For the text-containing cell, return its midpoint in [x, y] coordinate format. 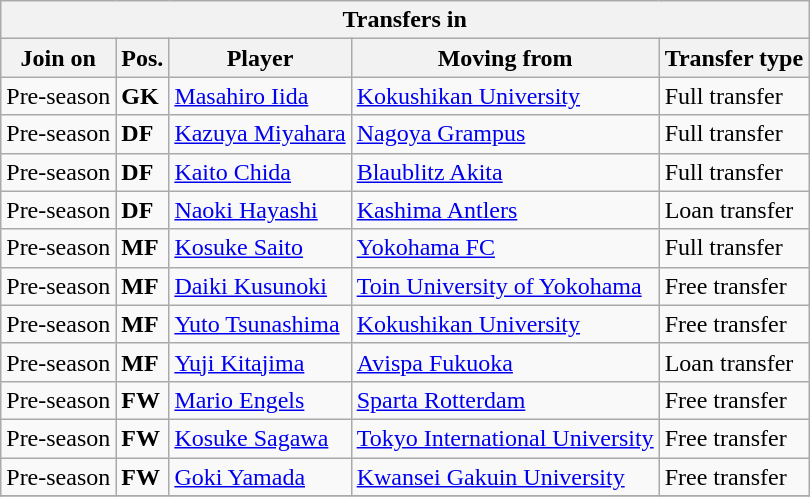
Toin University of Yokohama [505, 286]
Daiki Kusunoki [260, 286]
Goki Yamada [260, 477]
Naoki Hayashi [260, 210]
Kazuya Miyahara [260, 134]
Yokohama FC [505, 248]
Mario Engels [260, 400]
Yuto Tsunashima [260, 324]
Kashima Antlers [505, 210]
Masahiro Iida [260, 96]
Sparta Rotterdam [505, 400]
Avispa Fukuoka [505, 362]
Join on [58, 58]
GK [142, 96]
Yuji Kitajima [260, 362]
Moving from [505, 58]
Kosuke Sagawa [260, 438]
Pos. [142, 58]
Transfer type [734, 58]
Nagoya Grampus [505, 134]
Transfers in [405, 20]
Player [260, 58]
Tokyo International University [505, 438]
Kosuke Saito [260, 248]
Blaublitz Akita [505, 172]
Kwansei Gakuin University [505, 477]
Kaito Chida [260, 172]
